Find where the given text appears and provide that cell's center as (x, y) coordinate. 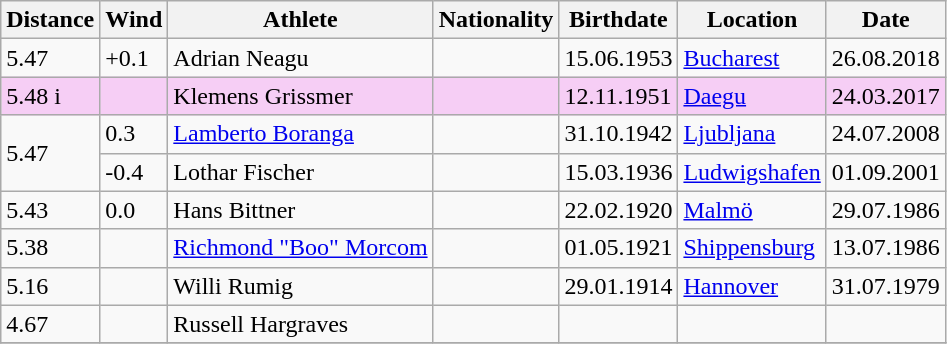
Ludwigshafen (752, 172)
Willi Rumig (300, 286)
Ljubljana (752, 134)
31.10.1942 (618, 134)
4.67 (50, 324)
01.09.2001 (886, 172)
Birthdate (618, 20)
24.07.2008 (886, 134)
15.06.1953 (618, 58)
Malmö (752, 210)
Distance (50, 20)
Athlete (300, 20)
-0.4 (134, 172)
22.02.1920 (618, 210)
+0.1 (134, 58)
Adrian Neagu (300, 58)
Lamberto Boranga (300, 134)
Klemens Grissmer (300, 96)
Date (886, 20)
29.01.1914 (618, 286)
5.43 (50, 210)
Russell Hargraves (300, 324)
Wind (134, 20)
5.16 (50, 286)
0.3 (134, 134)
31.07.1979 (886, 286)
0.0 (134, 210)
Lothar Fischer (300, 172)
01.05.1921 (618, 248)
Daegu (752, 96)
Shippensburg (752, 248)
12.11.1951 (618, 96)
Hannover (752, 286)
24.03.2017 (886, 96)
5.38 (50, 248)
Location (752, 20)
Nationality (496, 20)
26.08.2018 (886, 58)
5.48 i (50, 96)
13.07.1986 (886, 248)
15.03.1936 (618, 172)
Richmond "Boo" Morcom (300, 248)
Bucharest (752, 58)
Hans Bittner (300, 210)
29.07.1986 (886, 210)
